Identify which cell holds the provided text, then report its [x, y] central coordinate. 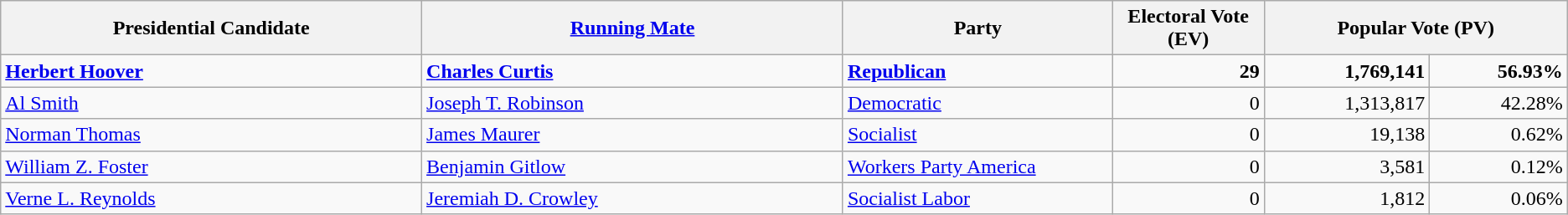
Verne L. Reynolds [211, 198]
1,769,141 [1347, 71]
Running Mate [633, 28]
Presidential Candidate [211, 28]
Workers Party America [977, 166]
3,581 [1347, 166]
Democratic [977, 103]
William Z. Foster [211, 166]
Party [977, 28]
Popular Vote (PV) [1416, 28]
1,313,817 [1347, 103]
42.28% [1498, 103]
Jeremiah D. Crowley [633, 198]
29 [1188, 71]
Socialist [977, 135]
56.93% [1498, 71]
Norman Thomas [211, 135]
1,812 [1347, 198]
Joseph T. Robinson [633, 103]
Electoral Vote (EV) [1188, 28]
19,138 [1347, 135]
Herbert Hoover [211, 71]
Al Smith [211, 103]
Charles Curtis [633, 71]
0.06% [1498, 198]
0.12% [1498, 166]
Socialist Labor [977, 198]
James Maurer [633, 135]
Republican [977, 71]
Benjamin Gitlow [633, 166]
0.62% [1498, 135]
